From the cell containing the given text, extract its center point as [x, y] coordinate. 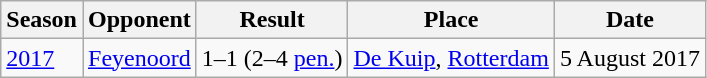
De Kuip, Rotterdam [451, 58]
Season [42, 20]
Result [272, 20]
Opponent [139, 20]
5 August 2017 [630, 58]
Date [630, 20]
Feyenoord [139, 58]
1–1 (2–4 pen.) [272, 58]
Place [451, 20]
2017 [42, 58]
